From the cell containing the given text, extract its center point as (x, y) coordinate. 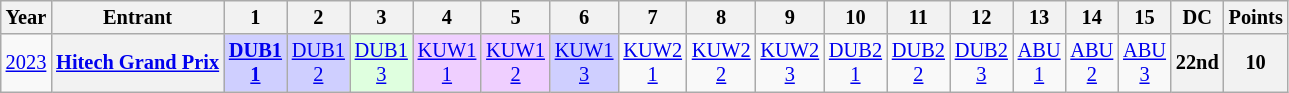
KUW11 (448, 63)
Hitech Grand Prix (138, 63)
2023 (26, 63)
1 (256, 17)
14 (1092, 17)
KUW22 (722, 63)
13 (1040, 17)
11 (918, 17)
5 (516, 17)
DUB11 (256, 63)
Points (1256, 17)
22nd (1198, 63)
4 (448, 17)
8 (722, 17)
ABU1 (1040, 63)
KUW21 (652, 63)
6 (584, 17)
15 (1144, 17)
3 (382, 17)
DUB23 (982, 63)
ABU3 (1144, 63)
Year (26, 17)
Entrant (138, 17)
DUB22 (918, 63)
9 (790, 17)
7 (652, 17)
KUW13 (584, 63)
2 (318, 17)
DC (1198, 17)
ABU2 (1092, 63)
DUB13 (382, 63)
DUB12 (318, 63)
12 (982, 17)
KUW12 (516, 63)
DUB21 (856, 63)
KUW23 (790, 63)
